Return (X, Y) of the center of cell containing provided text 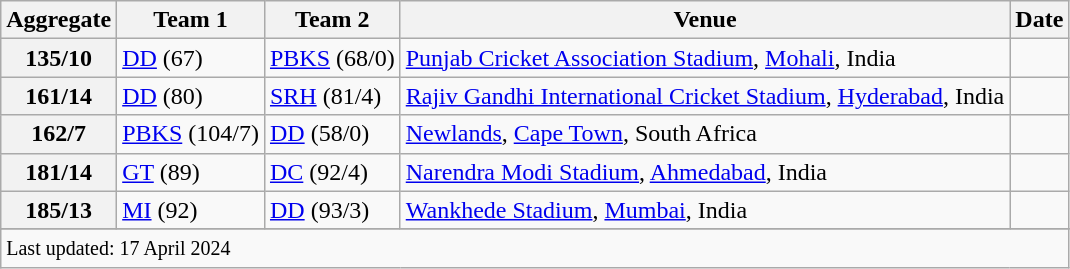
SRH (81/4) (332, 96)
Team 2 (332, 20)
GT (89) (191, 172)
Wankhede Stadium, Mumbai, India (705, 210)
Last updated: 17 April 2024 (535, 248)
181/14 (59, 172)
Team 1 (191, 20)
Newlands, Cape Town, South Africa (705, 134)
135/10 (59, 58)
PBKS (68/0) (332, 58)
Venue (705, 20)
MI (92) (191, 210)
DD (58/0) (332, 134)
Aggregate (59, 20)
DC (92/4) (332, 172)
161/14 (59, 96)
162/7 (59, 134)
185/13 (59, 210)
DD (80) (191, 96)
Narendra Modi Stadium, Ahmedabad, India (705, 172)
DD (93/3) (332, 210)
Punjab Cricket Association Stadium, Mohali, India (705, 58)
DD (67) (191, 58)
PBKS (104/7) (191, 134)
Rajiv Gandhi International Cricket Stadium, Hyderabad, India (705, 96)
Date (1040, 20)
